Detect which cell encompasses the target text, then output its (X, Y) center coordinate. 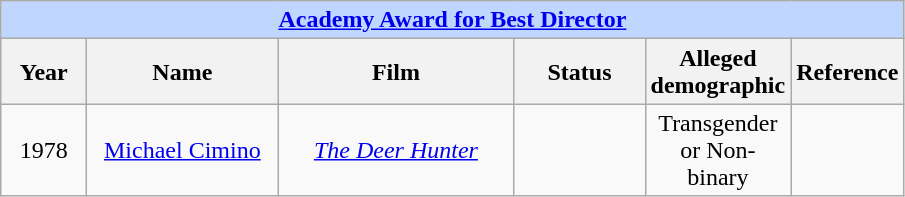
Year (44, 72)
Status (580, 72)
Alleged demographic (718, 72)
Michael Cimino (182, 150)
Reference (848, 72)
The Deer Hunter (396, 150)
1978 (44, 150)
Academy Award for Best Director (452, 20)
Name (182, 72)
Transgender or Non-binary (718, 150)
Film (396, 72)
